Extract the [X, Y] coordinate from the center of the cell holding the provided text.  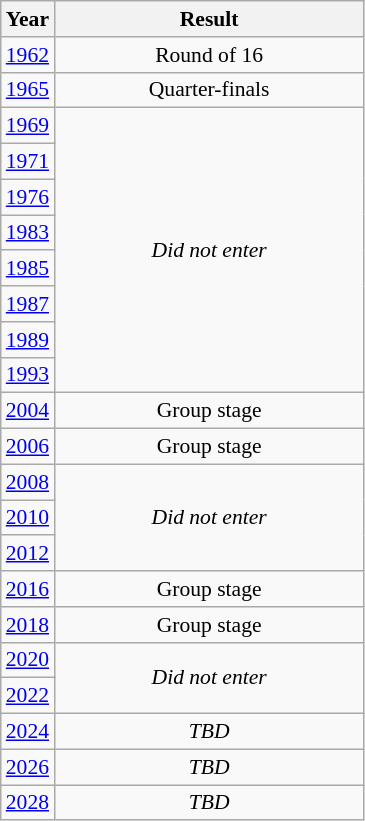
2028 [28, 803]
1983 [28, 233]
1971 [28, 162]
2008 [28, 482]
1962 [28, 55]
2022 [28, 696]
2024 [28, 732]
2010 [28, 518]
1969 [28, 126]
2004 [28, 411]
Round of 16 [209, 55]
1987 [28, 304]
1989 [28, 340]
2026 [28, 767]
Quarter-finals [209, 90]
Year [28, 19]
1993 [28, 375]
2006 [28, 447]
2016 [28, 589]
2018 [28, 625]
1985 [28, 269]
2020 [28, 660]
2012 [28, 554]
Result [209, 19]
1965 [28, 90]
1976 [28, 197]
